Find where the given text appears and provide that cell's center as [X, Y] coordinate. 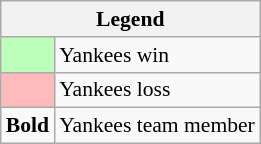
Bold [28, 126]
Yankees win [157, 55]
Yankees loss [157, 90]
Legend [130, 19]
Yankees team member [157, 126]
